Provide the [x, y] coordinate of the cell's center where the given text is located.  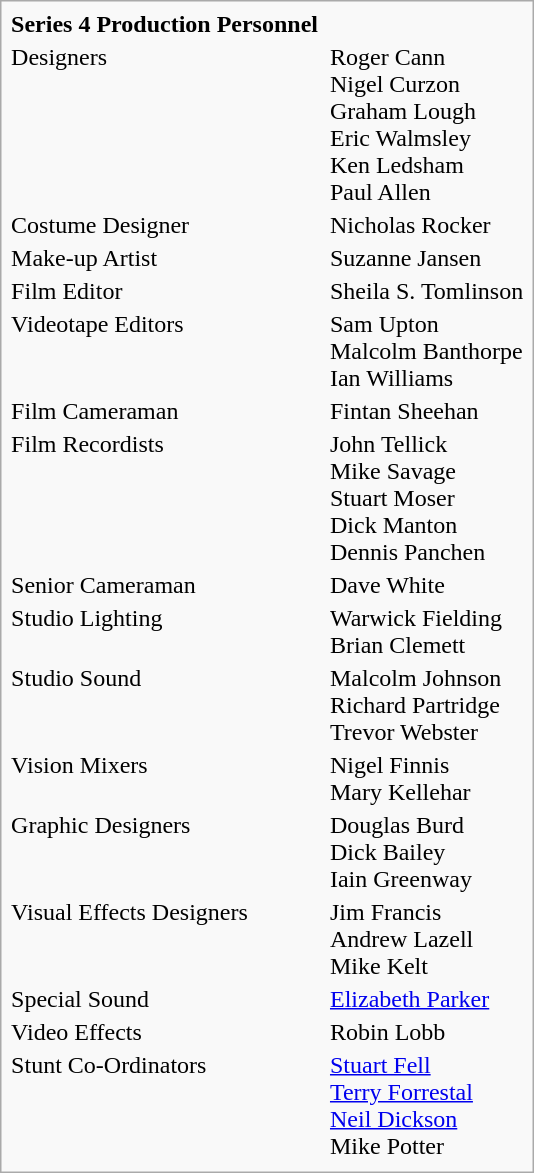
Malcolm Johnson Richard Partridge Trevor Webster [426, 705]
Studio Sound [165, 705]
Studio Lighting [165, 632]
Video Effects [165, 1032]
Warwick Fielding Brian Clemett [426, 632]
Make-up Artist [165, 258]
Dave White [426, 585]
Vision Mixers [165, 778]
Stunt Co-Ordinators [165, 1106]
Film Editor [165, 291]
Sam Upton Malcolm Banthorpe Ian Williams [426, 351]
Sheila S. Tomlinson [426, 291]
Videotape Editors [165, 351]
Visual Effects Designers [165, 939]
Robin Lobb [426, 1032]
Elizabeth Parker [426, 999]
Douglas Burd Dick Bailey Iain Greenway [426, 852]
Film Cameraman [165, 411]
Stuart Fell Terry Forrestal Neil Dickson Mike Potter [426, 1106]
Film Recordists [165, 498]
John Tellick Mike Savage Stuart Moser Dick Manton Dennis Panchen [426, 498]
Senior Cameraman [165, 585]
Designers [165, 124]
Suzanne Jansen [426, 258]
Graphic Designers [165, 852]
Roger Cann Nigel Curzon Graham Lough Eric Walmsley Ken Ledsham Paul Allen [426, 124]
Nicholas Rocker [426, 225]
Special Sound [165, 999]
Series 4 Production Personnel [165, 24]
Jim Francis Andrew Lazell Mike Kelt [426, 939]
Fintan Sheehan [426, 411]
Nigel Finnis Mary Kellehar [426, 778]
Costume Designer [165, 225]
